Provide the (x, y) coordinate of the cell's center where the given text is located.  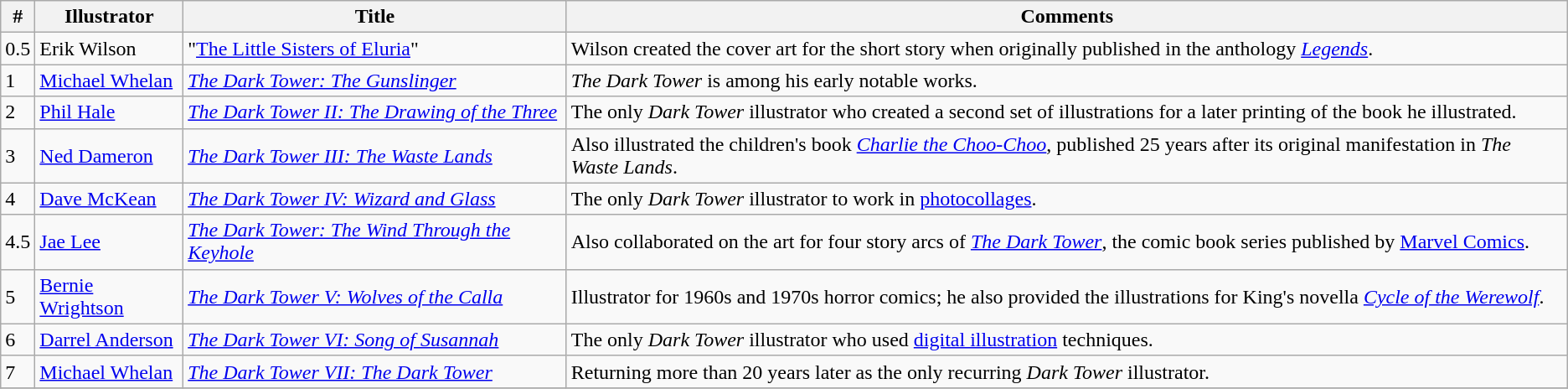
# (18, 17)
The only Dark Tower illustrator who created a second set of illustrations for a later printing of the book he illustrated. (1067, 112)
Returning more than 20 years later as the only recurring Dark Tower illustrator. (1067, 371)
The Dark Tower: The Wind Through the Keyhole (375, 241)
Phil Hale (109, 112)
The Dark Tower IV: Wizard and Glass (375, 199)
The only Dark Tower illustrator to work in photocollages. (1067, 199)
The Dark Tower III: The Waste Lands (375, 156)
3 (18, 156)
Title (375, 17)
Erik Wilson (109, 49)
4 (18, 199)
1 (18, 80)
The Dark Tower: The Gunslinger (375, 80)
Ned Dameron (109, 156)
Comments (1067, 17)
Illustrator for 1960s and 1970s horror comics; he also provided the illustrations for King's novella Cycle of the Werewolf. (1067, 297)
The Dark Tower II: The Drawing of the Three (375, 112)
The Dark Tower is among his early notable works. (1067, 80)
The Dark Tower V: Wolves of the Calla (375, 297)
Also illustrated the children's book Charlie the Choo-Choo, published 25 years after its original manifestation in The Waste Lands. (1067, 156)
6 (18, 340)
The only Dark Tower illustrator who used digital illustration techniques. (1067, 340)
Dave McKean (109, 199)
The Dark Tower VI: Song of Susannah (375, 340)
7 (18, 371)
5 (18, 297)
Darrel Anderson (109, 340)
The Dark Tower VII: The Dark Tower (375, 371)
4.5 (18, 241)
0.5 (18, 49)
2 (18, 112)
Wilson created the cover art for the short story when originally published in the anthology Legends. (1067, 49)
Illustrator (109, 17)
"The Little Sisters of Eluria" (375, 49)
Jae Lee (109, 241)
Also collaborated on the art for four story arcs of The Dark Tower, the comic book series published by Marvel Comics. (1067, 241)
Bernie Wrightson (109, 297)
